Capture the cell that displays the provided text and extract its [x, y] central coordinate. 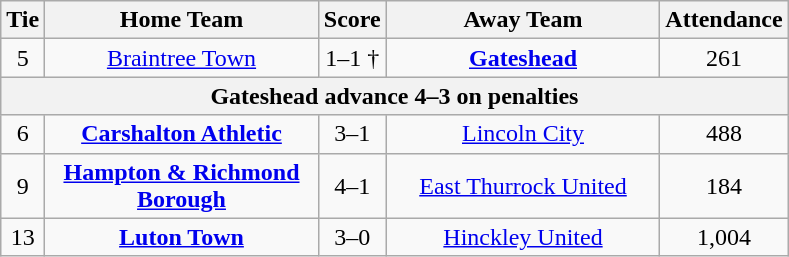
Home Team [182, 20]
Score [352, 20]
3–0 [352, 237]
Hampton & Richmond Borough [182, 186]
Carshalton Athletic [182, 134]
261 [724, 58]
488 [724, 134]
5 [23, 58]
1,004 [724, 237]
184 [724, 186]
Gateshead [523, 58]
Braintree Town [182, 58]
Luton Town [182, 237]
4–1 [352, 186]
9 [23, 186]
Away Team [523, 20]
6 [23, 134]
East Thurrock United [523, 186]
13 [23, 237]
Tie [23, 20]
1–1 † [352, 58]
3–1 [352, 134]
Attendance [724, 20]
Gateshead advance 4–3 on penalties [394, 96]
Lincoln City [523, 134]
Hinckley United [523, 237]
